Output the [X, Y] coordinate of the center of the cell containing the given text.  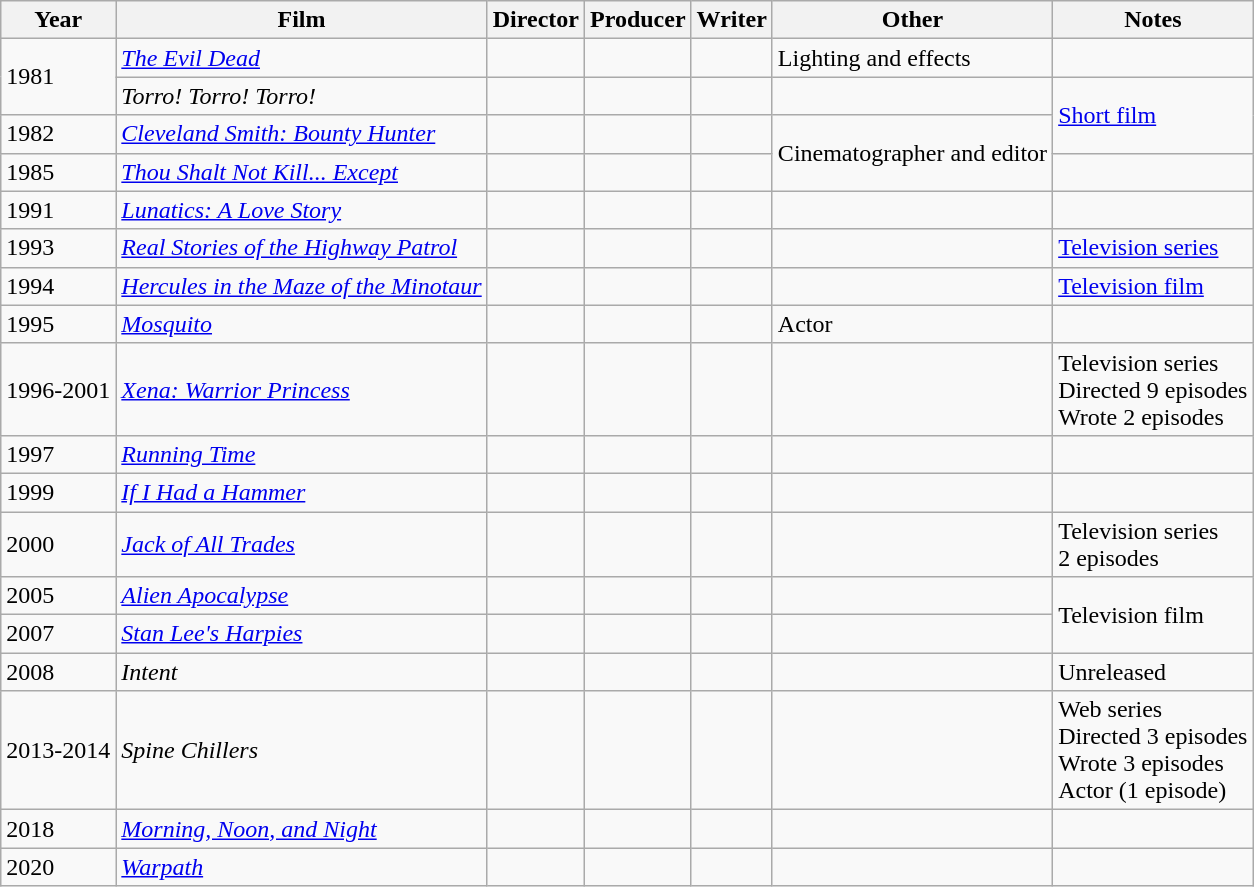
Cleveland Smith: Bounty Hunter [302, 134]
Television series [1153, 248]
Film [302, 20]
Morning, Noon, and Night [302, 829]
Web seriesDirected 3 episodesWrote 3 episodesActor (1 episode) [1153, 750]
1994 [58, 286]
1985 [58, 172]
2007 [58, 634]
1991 [58, 210]
Writer [732, 20]
1999 [58, 492]
Director [536, 20]
Spine Chillers [302, 750]
2008 [58, 672]
Running Time [302, 454]
Warpath [302, 867]
Alien Apocalypse [302, 596]
Producer [638, 20]
1997 [58, 454]
2020 [58, 867]
Mosquito [302, 324]
Television series2 episodes [1153, 544]
Hercules in the Maze of the Minotaur [302, 286]
Thou Shalt Not Kill... Except [302, 172]
Torro! Torro! Torro! [302, 96]
The Evil Dead [302, 58]
Other [912, 20]
1993 [58, 248]
Unreleased [1153, 672]
Lighting and effects [912, 58]
Xena: Warrior Princess [302, 389]
Jack of All Trades [302, 544]
Television seriesDirected 9 episodesWrote 2 episodes [1153, 389]
Year [58, 20]
Short film [1153, 115]
2018 [58, 829]
Actor [912, 324]
If I Had a Hammer [302, 492]
1996-2001 [58, 389]
2005 [58, 596]
1995 [58, 324]
1981 [58, 77]
Cinematographer and editor [912, 153]
Intent [302, 672]
Lunatics: A Love Story [302, 210]
2000 [58, 544]
2013-2014 [58, 750]
Real Stories of the Highway Patrol [302, 248]
1982 [58, 134]
Stan Lee's Harpies [302, 634]
Notes [1153, 20]
